Detect which cell encompasses the target text, then output its (x, y) center coordinate. 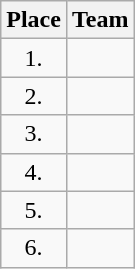
1. (34, 58)
Team (100, 20)
5. (34, 210)
4. (34, 172)
6. (34, 248)
3. (34, 134)
Place (34, 20)
2. (34, 96)
